Detect which cell encompasses the target text, then output its [x, y] center coordinate. 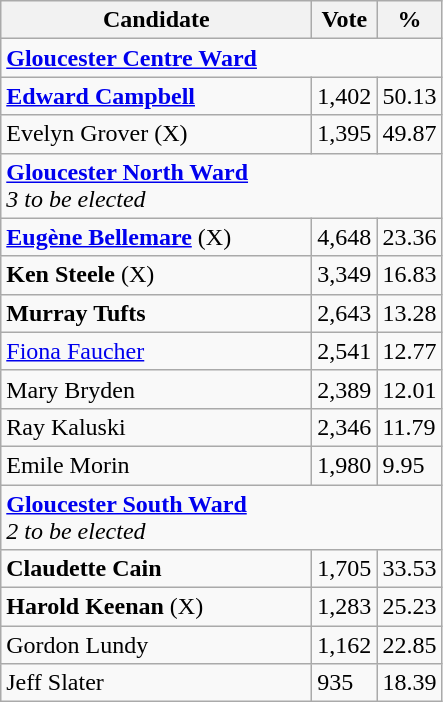
22.85 [410, 645]
Murray Tufts [156, 313]
Eugène Bellemare (X) [156, 237]
Gloucester Centre Ward [222, 58]
50.13 [410, 96]
2,389 [344, 389]
1,162 [344, 645]
1,705 [344, 569]
3,349 [344, 275]
Ken Steele (X) [156, 275]
Emile Morin [156, 465]
25.23 [410, 607]
Claudette Cain [156, 569]
2,346 [344, 427]
13.28 [410, 313]
Edward Campbell [156, 96]
33.53 [410, 569]
12.77 [410, 351]
Candidate [156, 20]
Gloucester South Ward 2 to be elected [222, 516]
Evelyn Grover (X) [156, 134]
11.79 [410, 427]
Ray Kaluski [156, 427]
935 [344, 683]
9.95 [410, 465]
23.36 [410, 237]
2,643 [344, 313]
2,541 [344, 351]
Vote [344, 20]
4,648 [344, 237]
Gordon Lundy [156, 645]
1,402 [344, 96]
Jeff Slater [156, 683]
12.01 [410, 389]
Fiona Faucher [156, 351]
16.83 [410, 275]
Harold Keenan (X) [156, 607]
Mary Bryden [156, 389]
18.39 [410, 683]
1,283 [344, 607]
1,395 [344, 134]
% [410, 20]
49.87 [410, 134]
1,980 [344, 465]
Gloucester North Ward 3 to be elected [222, 186]
